Provide the (X, Y) coordinate of the cell's center where the given text is located.  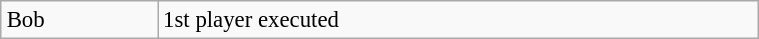
1st player executed (458, 20)
Bob (79, 20)
